Output the (X, Y) coordinate of the center of the cell containing the given text.  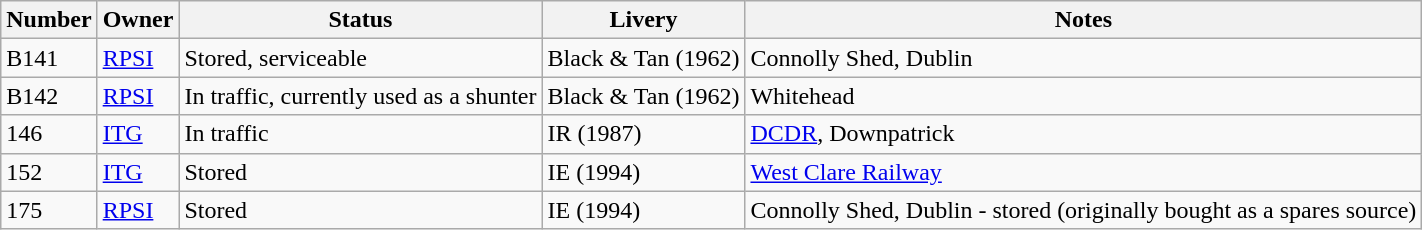
IR (1987) (644, 134)
In traffic (360, 134)
Owner (138, 20)
146 (49, 134)
West Clare Railway (1084, 172)
Connolly Shed, Dublin (1084, 58)
Notes (1084, 20)
In traffic, currently used as a shunter (360, 96)
Status (360, 20)
152 (49, 172)
Number (49, 20)
B141 (49, 58)
DCDR, Downpatrick (1084, 134)
175 (49, 210)
Livery (644, 20)
B142 (49, 96)
Connolly Shed, Dublin - stored (originally bought as a spares source) (1084, 210)
Stored, serviceable (360, 58)
Whitehead (1084, 96)
